For the text-containing cell, return its midpoint in [x, y] coordinate format. 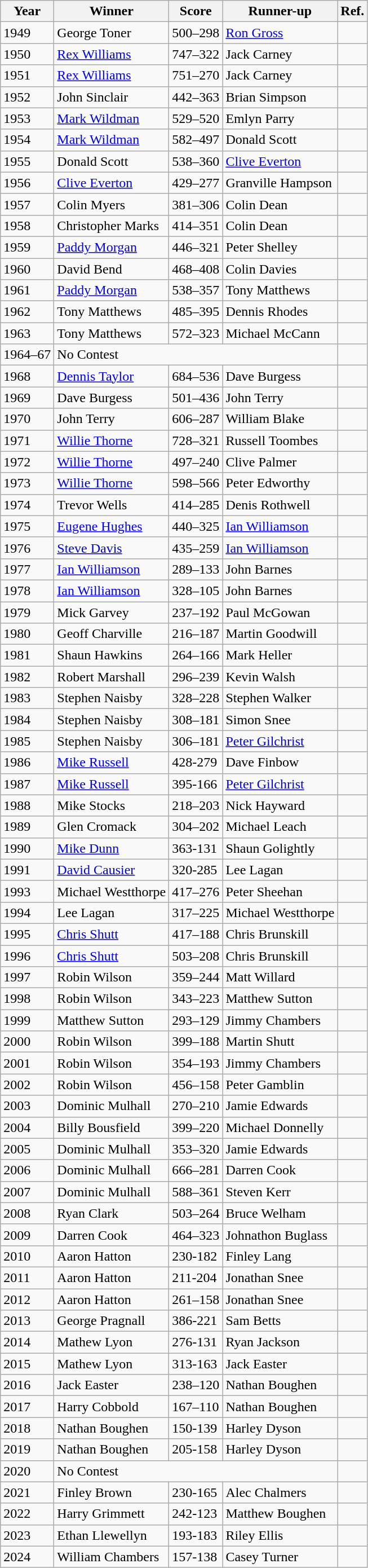
Bruce Welham [280, 1213]
Ryan Jackson [280, 1342]
1979 [27, 612]
306–181 [196, 741]
1954 [27, 140]
1988 [27, 805]
2001 [27, 1063]
363-131 [196, 848]
230-182 [196, 1256]
Mark Heller [280, 655]
1958 [27, 226]
Score [196, 11]
Ethan Llewellyn [112, 1535]
1978 [27, 591]
242-123 [196, 1514]
500–298 [196, 33]
Dennis Taylor [112, 376]
538–360 [196, 161]
Steve Davis [112, 548]
Alec Chalmers [280, 1492]
308–181 [196, 720]
Martin Goodwill [280, 634]
Harry Grimmett [112, 1514]
1949 [27, 33]
150-139 [196, 1428]
468–408 [196, 269]
435–259 [196, 548]
1991 [27, 870]
2011 [27, 1278]
Mike Stocks [112, 805]
Peter Sheehan [280, 891]
428-279 [196, 763]
Winner [112, 11]
Shaun Hawkins [112, 655]
2003 [27, 1106]
456–158 [196, 1085]
2018 [27, 1428]
Colin Davies [280, 269]
572–323 [196, 333]
Michael Donnelly [280, 1127]
1996 [27, 956]
2009 [27, 1235]
588–361 [196, 1192]
Johnathon Buglass [280, 1235]
751–270 [196, 76]
1986 [27, 763]
304–202 [196, 827]
582–497 [196, 140]
Geoff Charville [112, 634]
1964–67 [27, 355]
354–193 [196, 1063]
359–244 [196, 977]
598–566 [196, 483]
1970 [27, 419]
2014 [27, 1342]
Stephen Walker [280, 698]
2008 [27, 1213]
429–277 [196, 183]
2020 [27, 1471]
230-165 [196, 1492]
386-221 [196, 1321]
1959 [27, 247]
Kevin Walsh [280, 677]
216–187 [196, 634]
1984 [27, 720]
2019 [27, 1450]
446–321 [196, 247]
Martin Shutt [280, 1042]
464–323 [196, 1235]
211-204 [196, 1278]
Finley Brown [112, 1492]
2012 [27, 1299]
264–166 [196, 655]
417–188 [196, 934]
1969 [27, 398]
Michael McCann [280, 333]
684–536 [196, 376]
Christopher Marks [112, 226]
167–110 [196, 1407]
Colin Myers [112, 204]
270–210 [196, 1106]
414–285 [196, 505]
William Chambers [112, 1557]
1973 [27, 483]
George Pragnall [112, 1321]
1983 [27, 698]
William Blake [280, 419]
2022 [27, 1514]
1998 [27, 999]
1971 [27, 441]
1990 [27, 848]
2021 [27, 1492]
1994 [27, 913]
395-166 [196, 784]
Dennis Rhodes [280, 312]
Peter Edworthy [280, 483]
Harry Cobbold [112, 1407]
1987 [27, 784]
David Causier [112, 870]
485–395 [196, 312]
320-285 [196, 870]
1963 [27, 333]
218–203 [196, 805]
1972 [27, 462]
317–225 [196, 913]
Year [27, 11]
2007 [27, 1192]
Robert Marshall [112, 677]
313-163 [196, 1364]
1975 [27, 526]
503–264 [196, 1213]
293–129 [196, 1020]
666–281 [196, 1170]
2017 [27, 1407]
Paul McGowan [280, 612]
296–239 [196, 677]
Dave Finbow [280, 763]
501–436 [196, 398]
538–357 [196, 290]
440–325 [196, 526]
1962 [27, 312]
Peter Shelley [280, 247]
Billy Bousfield [112, 1127]
Eugene Hughes [112, 526]
2000 [27, 1042]
Shaun Golightly [280, 848]
193-183 [196, 1535]
Glen Cromack [112, 827]
261–158 [196, 1299]
1982 [27, 677]
328–105 [196, 591]
Steven Kerr [280, 1192]
157-138 [196, 1557]
1995 [27, 934]
503–208 [196, 956]
353–320 [196, 1149]
1974 [27, 505]
Matt Willard [280, 977]
1960 [27, 269]
728–321 [196, 441]
Matthew Boughen [280, 1514]
2023 [27, 1535]
David Bend [112, 269]
417–276 [196, 891]
1952 [27, 97]
442–363 [196, 97]
Sam Betts [280, 1321]
1955 [27, 161]
Ryan Clark [112, 1213]
2004 [27, 1127]
1951 [27, 76]
289–133 [196, 569]
Riley Ellis [280, 1535]
205-158 [196, 1450]
2016 [27, 1385]
747–322 [196, 54]
606–287 [196, 419]
Simon Snee [280, 720]
Granville Hampson [280, 183]
529–520 [196, 118]
1989 [27, 827]
1961 [27, 290]
1976 [27, 548]
1980 [27, 634]
1993 [27, 891]
1957 [27, 204]
Trevor Wells [112, 505]
Nick Hayward [280, 805]
237–192 [196, 612]
Runner-up [280, 11]
399–188 [196, 1042]
Denis Rothwell [280, 505]
Russell Toombes [280, 441]
2024 [27, 1557]
1977 [27, 569]
Michael Leach [280, 827]
1997 [27, 977]
2002 [27, 1085]
1956 [27, 183]
1950 [27, 54]
1968 [27, 376]
2006 [27, 1170]
George Toner [112, 33]
2013 [27, 1321]
1999 [27, 1020]
Ron Gross [280, 33]
Peter Gamblin [280, 1085]
Ref. [353, 11]
328–228 [196, 698]
Finley Lang [280, 1256]
2010 [27, 1256]
1985 [27, 741]
Clive Palmer [280, 462]
2015 [27, 1364]
Mike Dunn [112, 848]
343–223 [196, 999]
399–220 [196, 1127]
Mick Garvey [112, 612]
414–351 [196, 226]
381–306 [196, 204]
238–120 [196, 1385]
497–240 [196, 462]
John Sinclair [112, 97]
Emlyn Parry [280, 118]
2005 [27, 1149]
Casey Turner [280, 1557]
276-131 [196, 1342]
1981 [27, 655]
1953 [27, 118]
Brian Simpson [280, 97]
